Pinpoint the cell where the given text exists, returning its [x, y] midpoint coordinate. 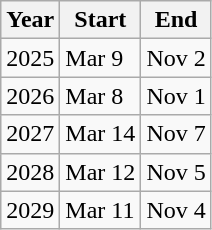
Start [100, 20]
2026 [30, 96]
Mar 9 [100, 58]
2028 [30, 172]
Nov 2 [176, 58]
Year [30, 20]
Mar 12 [100, 172]
End [176, 20]
Mar 8 [100, 96]
Mar 14 [100, 134]
Nov 5 [176, 172]
2029 [30, 210]
Nov 4 [176, 210]
Nov 7 [176, 134]
2027 [30, 134]
2025 [30, 58]
Mar 11 [100, 210]
Nov 1 [176, 96]
